Extract the [x, y] coordinate from the center of the cell holding the provided text.  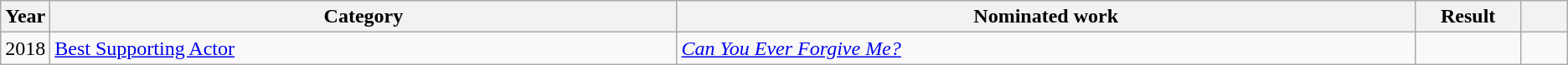
Category [364, 17]
Best Supporting Actor [364, 48]
Can You Ever Forgive Me? [1045, 48]
Year [25, 17]
2018 [25, 48]
Result [1467, 17]
Nominated work [1045, 17]
